Provide the [X, Y] coordinate of the cell's center where the given text is located.  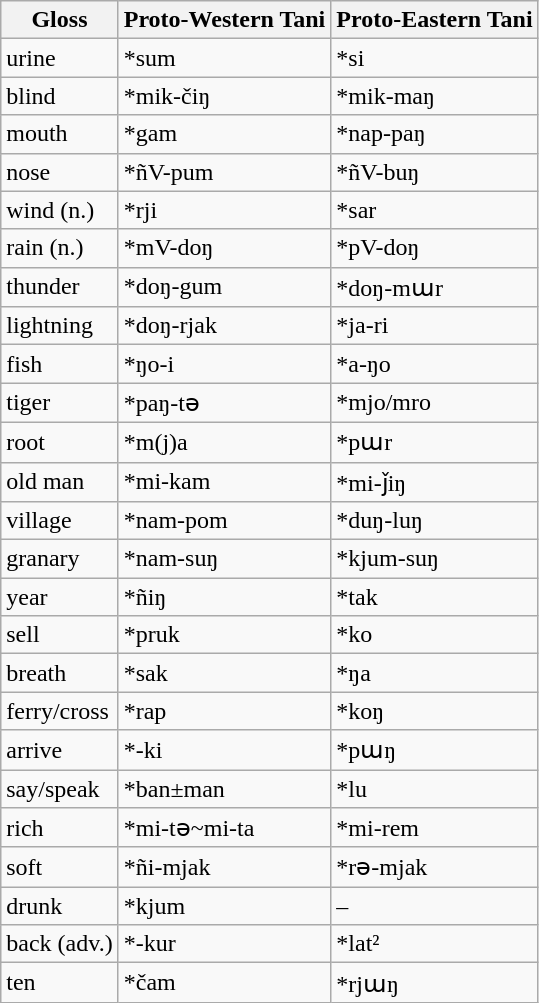
*mi-kam [224, 482]
*mik-maŋ [434, 96]
drunk [60, 906]
*nap-paŋ [434, 134]
*paŋ-tə [224, 403]
*mik-čiŋ [224, 96]
*čam [224, 983]
*mi-tə~mi-ta [224, 828]
urine [60, 58]
– [434, 906]
*doŋ-gum [224, 287]
*duŋ-luŋ [434, 521]
*ŋo-i [224, 364]
*doŋ-mɯr [434, 287]
*nam-suŋ [224, 559]
*kjum [224, 906]
year [60, 597]
*ñi-mjak [224, 867]
*sar [434, 210]
ferry/cross [60, 711]
*rji [224, 210]
soft [60, 867]
*pɯŋ [434, 750]
*pɯr [434, 442]
*ñV-pum [224, 172]
rich [60, 828]
tiger [60, 403]
*lat² [434, 944]
*mi-ǰiŋ [434, 482]
*ŋa [434, 673]
breath [60, 673]
Proto-Eastern Tani [434, 20]
*mV-doŋ [224, 248]
arrive [60, 750]
mouth [60, 134]
*-kur [224, 944]
Proto-Western Tani [224, 20]
*rap [224, 711]
say/speak [60, 789]
root [60, 442]
*pV-doŋ [434, 248]
sell [60, 635]
wind (n.) [60, 210]
*mi-rem [434, 828]
*pruk [224, 635]
*rjɯŋ [434, 983]
*mjo/mro [434, 403]
*m(j)a [224, 442]
*koŋ [434, 711]
blind [60, 96]
*ja-ri [434, 326]
*doŋ-rjak [224, 326]
*rə-mjak [434, 867]
*sak [224, 673]
nose [60, 172]
*ban±man [224, 789]
fish [60, 364]
*a-ŋo [434, 364]
old man [60, 482]
ten [60, 983]
*nam-pom [224, 521]
*kjum-suŋ [434, 559]
*ñV-buŋ [434, 172]
*si [434, 58]
lightning [60, 326]
rain (n.) [60, 248]
*tak [434, 597]
Gloss [60, 20]
back (adv.) [60, 944]
*ñiŋ [224, 597]
village [60, 521]
*lu [434, 789]
*gam [224, 134]
*-ki [224, 750]
granary [60, 559]
thunder [60, 287]
*sum [224, 58]
*ko [434, 635]
